Return the (X, Y) coordinate for the center point of the cell that contains the specified text.  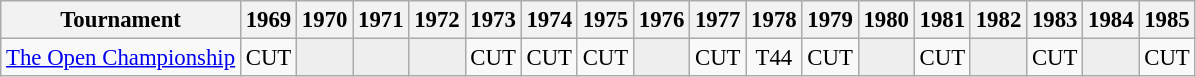
1972 (437, 20)
1981 (942, 20)
1970 (325, 20)
1980 (886, 20)
T44 (774, 58)
1982 (998, 20)
Tournament (121, 20)
The Open Championship (121, 58)
1979 (830, 20)
1969 (268, 20)
1973 (493, 20)
1978 (774, 20)
1985 (1167, 20)
1977 (718, 20)
1974 (549, 20)
1975 (605, 20)
1976 (661, 20)
1984 (1111, 20)
1983 (1055, 20)
1971 (381, 20)
